Pinpoint the cell where the given text exists, returning its [X, Y] midpoint coordinate. 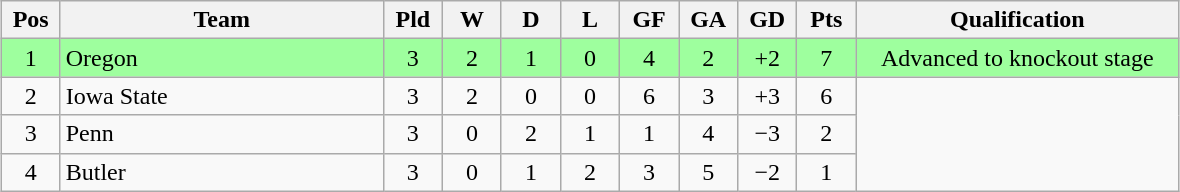
Advanced to knockout stage [1018, 58]
5 [708, 172]
Oregon [222, 58]
Butler [222, 172]
Iowa State [222, 96]
7 [826, 58]
Pos [30, 20]
L [590, 20]
GF [650, 20]
GD [768, 20]
W [472, 20]
Penn [222, 134]
+3 [768, 96]
Qualification [1018, 20]
−2 [768, 172]
−3 [768, 134]
Pld [412, 20]
GA [708, 20]
+2 [768, 58]
Pts [826, 20]
Team [222, 20]
D [530, 20]
